Provide the [x, y] coordinate of the cell's center where the given text is located.  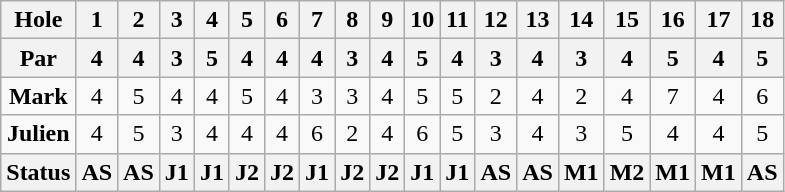
M2 [627, 172]
11 [458, 20]
9 [388, 20]
Hole [38, 20]
1 [97, 20]
12 [496, 20]
Par [38, 58]
Status [38, 172]
15 [627, 20]
13 [538, 20]
Julien [38, 134]
14 [581, 20]
Mark [38, 96]
16 [673, 20]
8 [352, 20]
10 [422, 20]
17 [719, 20]
18 [762, 20]
